Find where the given text appears and provide that cell's center as [x, y] coordinate. 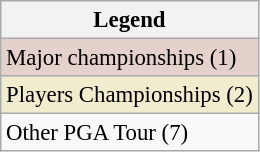
Legend [130, 20]
Players Championships (2) [130, 95]
Other PGA Tour (7) [130, 133]
Major championships (1) [130, 58]
